Return the [x, y] coordinate for the center point of the cell that contains the specified text.  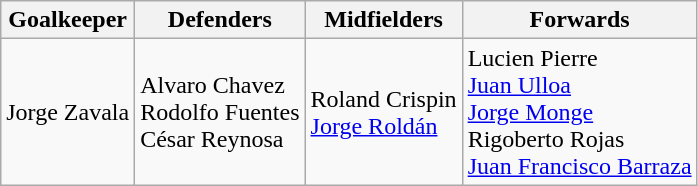
Jorge Zavala [68, 112]
Roland Crispin Jorge Roldán [384, 112]
Defenders [220, 20]
Lucien Pierre Juan Ulloa Jorge Monge Rigoberto Rojas Juan Francisco Barraza [580, 112]
Forwards [580, 20]
Alvaro Chavez Rodolfo Fuentes César Reynosa [220, 112]
Midfielders [384, 20]
Goalkeeper [68, 20]
